Scan for the cell matching the given text and deliver its (X, Y) coordinate at center. 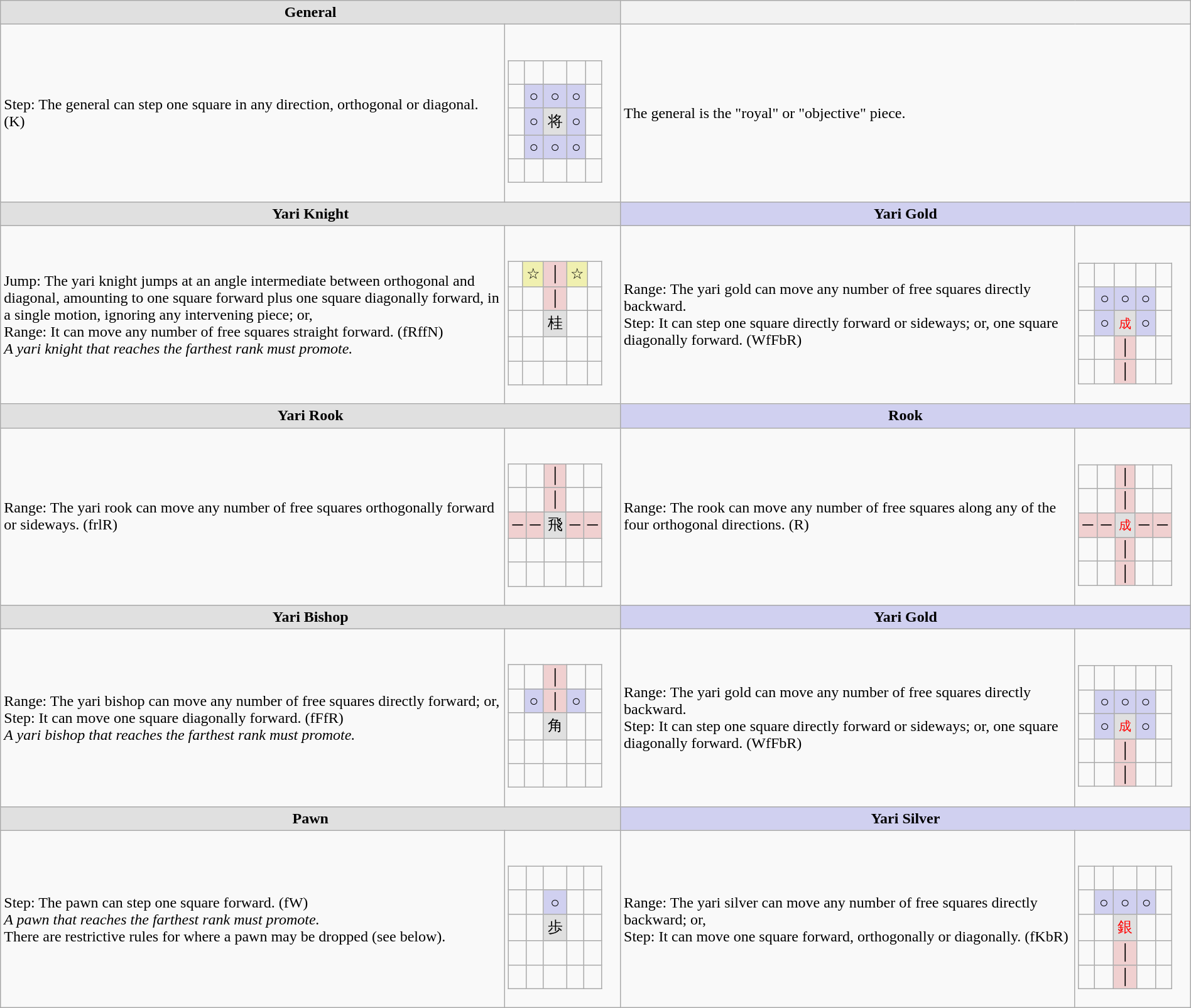
○ ○ ○ 銀 │ │ (1133, 919)
○ ○ ○ ○ 将 ○ ○ ○ ○ (563, 113)
Step: The general can step one square in any direction, orthogonal or diagonal. (K) (253, 113)
Range: The yari rook can move any number of free squares orthogonally forward or sideways. (frlR) (253, 516)
銀 (1126, 927)
Yari Bishop (310, 617)
☆ │ ☆ │ 桂 (563, 315)
桂 (555, 324)
飛 (555, 525)
角 (555, 726)
Yari Rook (310, 416)
Range: The rook can move any number of free squares along any of the four orthogonal directions. (R) (848, 516)
General (310, 13)
Pawn (310, 818)
│ │ ─ ─ 飛 ─ ─ (563, 516)
│ │ ─ ─ 成 ─ ─ │ │ (1133, 516)
Yari Silver (906, 818)
Rook (906, 416)
The general is the "royal" or "objective" piece. (906, 113)
│ ○ │ ○ 角 (563, 718)
歩 (555, 927)
Yari Knight (310, 214)
○ 歩 (563, 919)
将 (555, 122)
